Find where the given text appears and provide that cell's center as [X, Y] coordinate. 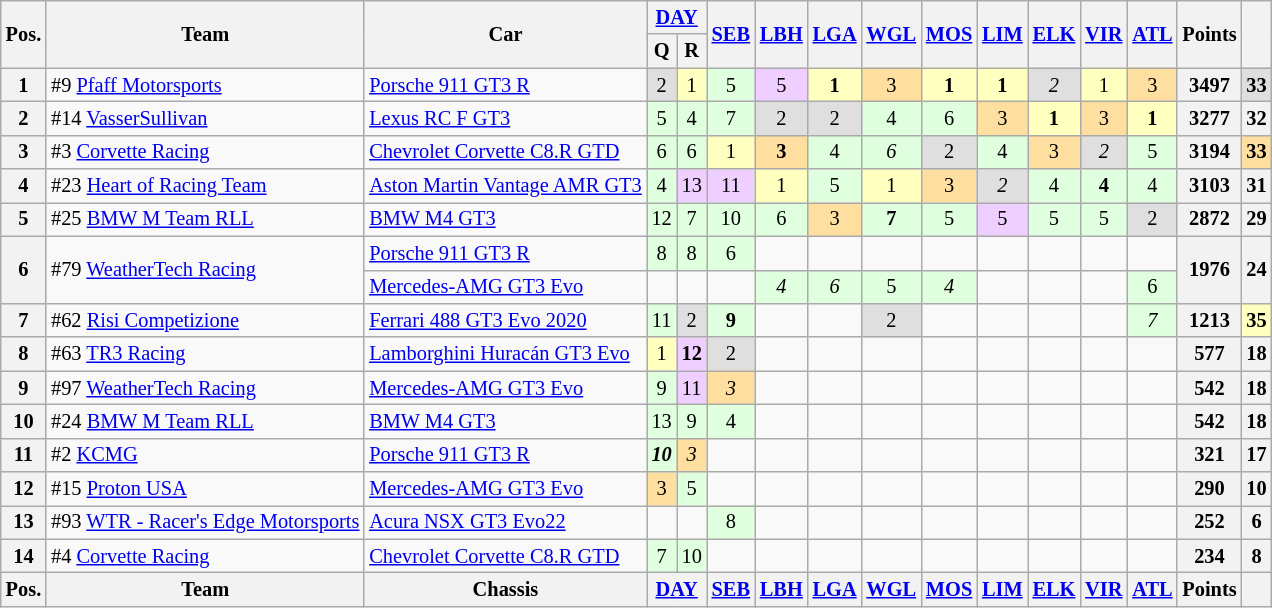
234 [1209, 556]
#15 Proton USA [205, 489]
35 [1256, 320]
321 [1209, 455]
1213 [1209, 320]
1976 [1209, 270]
577 [1209, 354]
Car [505, 34]
R [692, 51]
#23 Heart of Racing Team [205, 186]
3277 [1209, 118]
Ferrari 488 GT3 Evo 2020 [505, 320]
#79 WeatherTech Racing [205, 270]
#4 Corvette Racing [205, 556]
#25 BMW M Team RLL [205, 219]
252 [1209, 522]
#63 TR3 Racing [205, 354]
Chassis [505, 589]
#2 KCMG [205, 455]
Aston Martin Vantage AMR GT3 [505, 186]
17 [1256, 455]
29 [1256, 219]
#3 Corvette Racing [205, 152]
2872 [1209, 219]
3497 [1209, 85]
Lamborghini Huracán GT3 Evo [505, 354]
31 [1256, 186]
24 [1256, 270]
#62 Risi Competizione [205, 320]
Q [662, 51]
32 [1256, 118]
#14 VasserSullivan [205, 118]
290 [1209, 489]
#24 BMW M Team RLL [205, 421]
#97 WeatherTech Racing [205, 388]
Acura NSX GT3 Evo22 [505, 522]
#93 WTR - Racer's Edge Motorsports [205, 522]
Lexus RC F GT3 [505, 118]
#9 Pfaff Motorsports [205, 85]
14 [24, 556]
3103 [1209, 186]
3194 [1209, 152]
